From the cell containing the given text, extract its center point as [X, Y] coordinate. 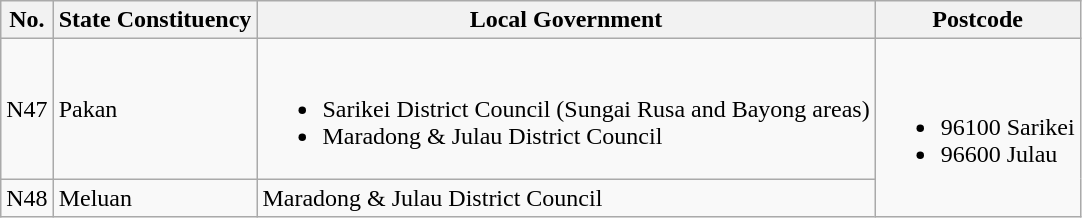
Meluan [155, 198]
Sarikei District Council (Sungai Rusa and Bayong areas)Maradong & Julau District Council [566, 109]
Maradong & Julau District Council [566, 198]
N48 [27, 198]
State Constituency [155, 20]
No. [27, 20]
Local Government [566, 20]
N47 [27, 109]
Pakan [155, 109]
Postcode [978, 20]
96100 Sarikei96600 Julau [978, 128]
